Locate the cell with the specified text and output its (x, y) center coordinate. 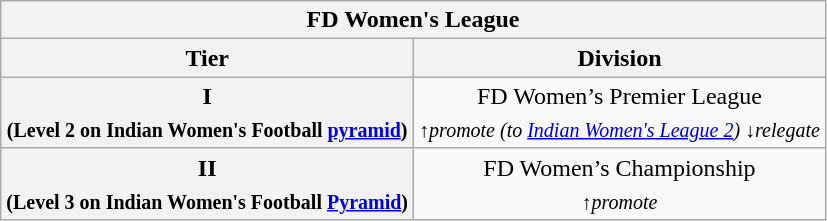
II(Level 3 on Indian Women's Football Pyramid) (208, 184)
I(Level 2 on Indian Women's Football pyramid) (208, 112)
Tier (208, 58)
Division (620, 58)
FD Women's League (414, 20)
FD Women’s Championship ↑promote (620, 184)
FD Women’s Premier League ↑promote (to Indian Women's League 2) ↓relegate (620, 112)
